From the cell containing the given text, extract its center point as (X, Y) coordinate. 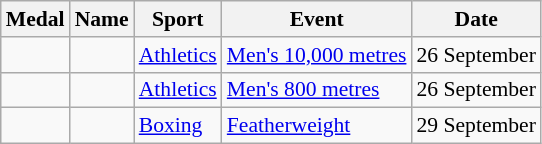
Event (317, 19)
Men's 800 metres (317, 90)
Name (102, 19)
Date (476, 19)
Boxing (178, 126)
Featherweight (317, 126)
Sport (178, 19)
Medal (36, 19)
29 September (476, 126)
Men's 10,000 metres (317, 55)
